Return the (x, y) coordinate for the center point of the cell that contains the specified text.  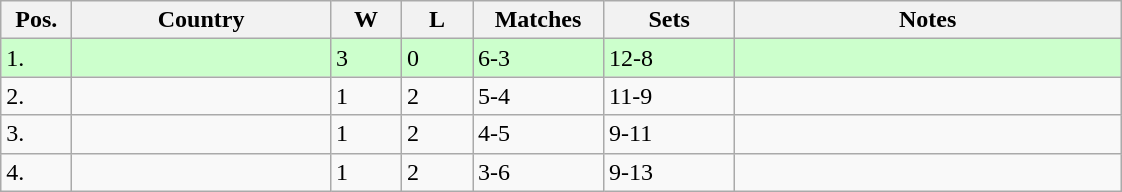
Notes (928, 20)
9-11 (670, 134)
12-8 (670, 58)
5-4 (538, 96)
W (366, 20)
11-9 (670, 96)
Matches (538, 20)
Country (202, 20)
Pos. (36, 20)
2. (36, 96)
3. (36, 134)
Sets (670, 20)
4. (36, 172)
1. (36, 58)
L (436, 20)
4-5 (538, 134)
0 (436, 58)
3-6 (538, 172)
6-3 (538, 58)
3 (366, 58)
9-13 (670, 172)
